Output the (X, Y) coordinate of the center of the cell containing the given text.  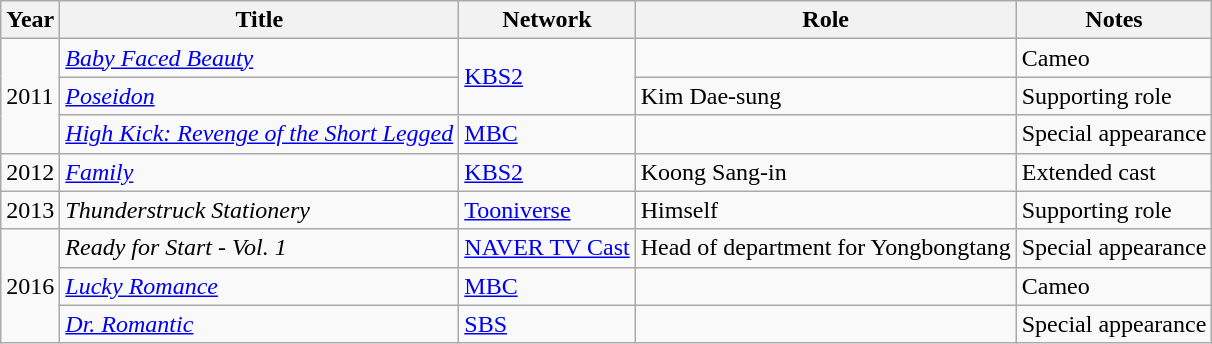
Year (30, 20)
Ready for Start - Vol. 1 (260, 248)
Head of department for Yongbongtang (826, 248)
Notes (1114, 20)
2016 (30, 286)
NAVER TV Cast (547, 248)
Koong Sang-in (826, 172)
Title (260, 20)
2012 (30, 172)
Family (260, 172)
Extended cast (1114, 172)
Kim Dae-sung (826, 96)
Baby Faced Beauty (260, 58)
Poseidon (260, 96)
SBS (547, 324)
Network (547, 20)
2011 (30, 96)
Lucky Romance (260, 286)
Thunderstruck Stationery (260, 210)
Role (826, 20)
High Kick: Revenge of the Short Legged (260, 134)
2013 (30, 210)
Dr. Romantic (260, 324)
Tooniverse (547, 210)
Himself (826, 210)
